Capture the cell that displays the provided text and extract its (X, Y) central coordinate. 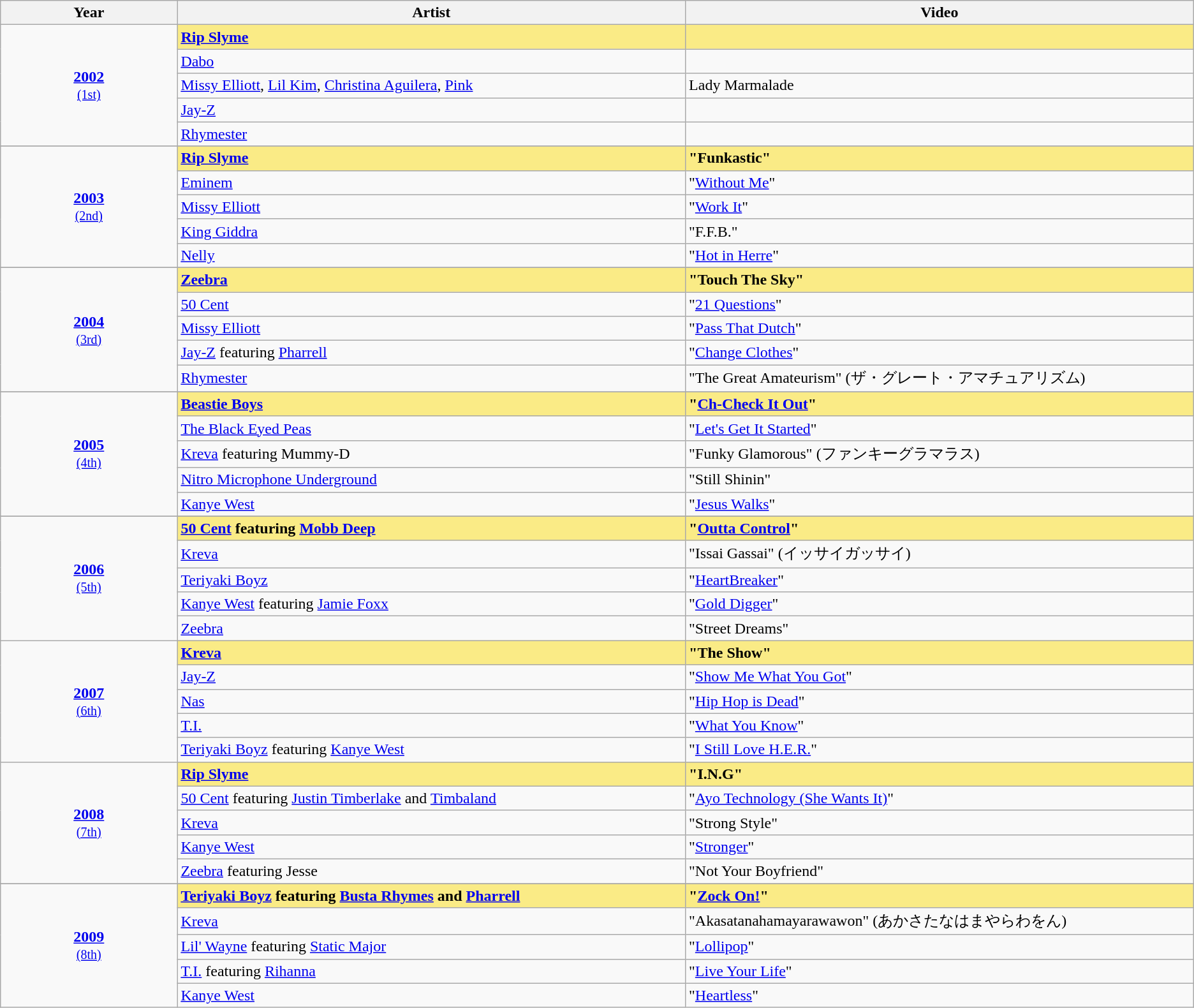
"Still Shinin" (940, 480)
"Lollipop" (940, 947)
Dabo (431, 61)
Lil' Wayne featuring Static Major (431, 947)
2002(1st) (89, 85)
"Heartless" (940, 995)
The Black Eyed Peas (431, 428)
Lady Marmalade (940, 85)
Teriyaki Boyz (431, 580)
Zeebra featuring Jesse (431, 871)
"Ayo Technology (She Wants It)" (940, 798)
"Work It" (940, 207)
"Live Your Life" (940, 971)
Beastie Boys (431, 404)
"Gold Digger" (940, 604)
"Touch The Sky" (940, 279)
Teriyaki Boyz featuring Kanye West (431, 750)
"Funkastic" (940, 158)
2005(4th) (89, 454)
Eminem (431, 182)
T.I. (431, 725)
"The Great Amateurism" (ザ・グレート・アマチュアリズム) (940, 379)
2003(2nd) (89, 207)
Jay-Z featuring Pharrell (431, 353)
"F.F.B." (940, 231)
"I Still Love H.E.R." (940, 750)
"Zock On!" (940, 895)
"Without Me" (940, 182)
2006(5th) (89, 578)
"Funky Glamorous" (ファンキーグラマラス) (940, 454)
Year (89, 13)
2008(7th) (89, 822)
Artist (431, 13)
"Issai Gassai" (イッサイガッサイ) (940, 554)
"Hip Hop is Dead" (940, 701)
"Let's Get It Started" (940, 428)
Kanye West featuring Jamie Foxx (431, 604)
"Show Me What You Got" (940, 677)
"Strong Style" (940, 822)
Missy Elliott, Lil Kim, Christina Aguilera, Pink (431, 85)
T.I. featuring Rihanna (431, 971)
"Street Dreams" (940, 628)
Video (940, 13)
King Giddra (431, 231)
Kreva featuring Mummy-D (431, 454)
2004(3rd) (89, 329)
Nitro Microphone Underground (431, 480)
"Change Clothes" (940, 353)
"Outta Control" (940, 528)
"Pass That Dutch" (940, 329)
2007(6th) (89, 701)
50 Cent featuring Justin Timberlake and Timbaland (431, 798)
"HeartBreaker" (940, 580)
Nas (431, 701)
"21 Questions" (940, 304)
Teriyaki Boyz featuring Busta Rhymes and Pharrell (431, 895)
"Stronger" (940, 847)
"Ch-Check It Out" (940, 404)
"What You Know" (940, 725)
"Not Your Boyfriend" (940, 871)
2009(8th) (89, 945)
"I.N.G" (940, 774)
50 Cent (431, 304)
Nelly (431, 255)
50 Cent featuring Mobb Deep (431, 528)
"The Show" (940, 653)
"Jesus Walks" (940, 504)
"Akasatanahamayarawawon" (あかさたなはまやらわをん) (940, 921)
"Hot in Herre" (940, 255)
